Find where the given text appears and provide that cell's center as [X, Y] coordinate. 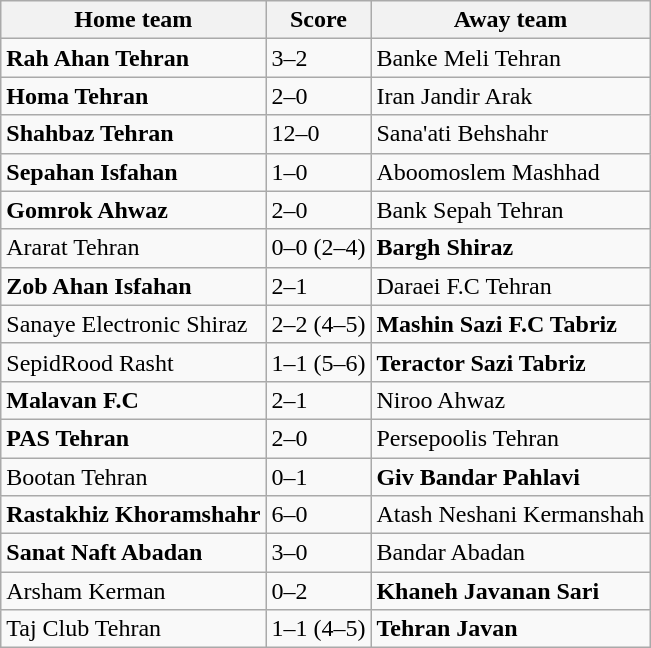
Sanat Naft Abadan [134, 553]
Aboomoslem Mashhad [510, 172]
Away team [510, 20]
1–1 (4–5) [318, 629]
Bandar Abadan [510, 553]
Niroo Ahwaz [510, 400]
Homa Tehran [134, 96]
Sana'ati Behshahr [510, 134]
Gomrok Ahwaz [134, 210]
Tehran Javan [510, 629]
PAS Tehran [134, 438]
Home team [134, 20]
0–0 (2–4) [318, 248]
12–0 [318, 134]
Banke Meli Tehran [510, 58]
3–0 [318, 553]
0–1 [318, 477]
Malavan F.C [134, 400]
Khaneh Javanan Sari [510, 591]
3–2 [318, 58]
Mashin Sazi F.C Tabriz [510, 324]
Bank Sepah Tehran [510, 210]
Giv Bandar Pahlavi [510, 477]
1–0 [318, 172]
Sanaye Electronic Shiraz [134, 324]
Sepahan Isfahan [134, 172]
Taj Club Tehran [134, 629]
Bargh Shiraz [510, 248]
Persepoolis Tehran [510, 438]
Ararat Tehran [134, 248]
Daraei F.C Tehran [510, 286]
Rah Ahan Tehran [134, 58]
1–1 (5–6) [318, 362]
Shahbaz Tehran [134, 134]
Atash Neshani Kermanshah [510, 515]
Arsham Kerman [134, 591]
Rastakhiz Khoramshahr [134, 515]
Iran Jandir Arak [510, 96]
Teractor Sazi Tabriz [510, 362]
SepidRood Rasht [134, 362]
Score [318, 20]
Zob Ahan Isfahan [134, 286]
2–2 (4–5) [318, 324]
Bootan Tehran [134, 477]
6–0 [318, 515]
0–2 [318, 591]
